From the cell containing the given text, extract its center point as (X, Y) coordinate. 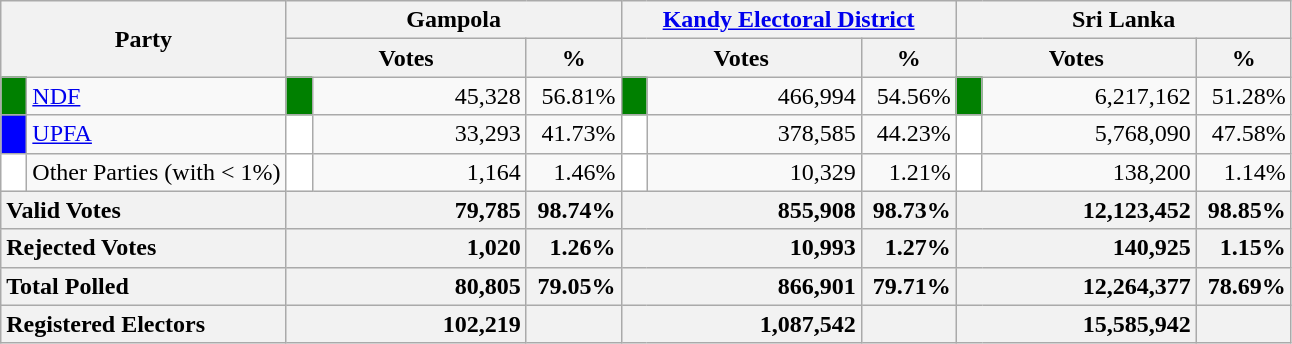
UPFA (156, 134)
1.27% (908, 248)
41.73% (574, 134)
54.56% (908, 96)
98.74% (574, 210)
51.28% (1244, 96)
98.73% (908, 210)
33,293 (419, 134)
102,219 (406, 324)
79.71% (908, 286)
79,785 (406, 210)
10,993 (741, 248)
466,994 (754, 96)
44.23% (908, 134)
140,925 (1076, 248)
378,585 (754, 134)
Other Parties (with < 1%) (156, 172)
80,805 (406, 286)
47.58% (1244, 134)
855,908 (741, 210)
Party (144, 39)
1.46% (574, 172)
15,585,942 (1076, 324)
Valid Votes (144, 210)
Kandy Electoral District (788, 20)
1,020 (406, 248)
1.15% (1244, 248)
5,768,090 (1089, 134)
6,217,162 (1089, 96)
866,901 (741, 286)
Total Polled (144, 286)
1.26% (574, 248)
NDF (156, 96)
1,087,542 (741, 324)
45,328 (419, 96)
78.69% (1244, 286)
12,123,452 (1076, 210)
1.14% (1244, 172)
79.05% (574, 286)
1.21% (908, 172)
12,264,377 (1076, 286)
Rejected Votes (144, 248)
138,200 (1089, 172)
56.81% (574, 96)
Gampola (454, 20)
Sri Lanka (1124, 20)
10,329 (754, 172)
1,164 (419, 172)
98.85% (1244, 210)
Registered Electors (144, 324)
